For the text-containing cell, return its midpoint in (X, Y) coordinate format. 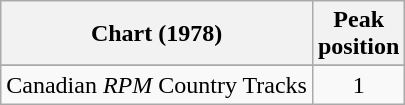
Canadian RPM Country Tracks (157, 85)
Chart (1978) (157, 34)
1 (358, 85)
Peakposition (358, 34)
